Determine the (x, y) coordinate at the center of the cell enclosing the given text.  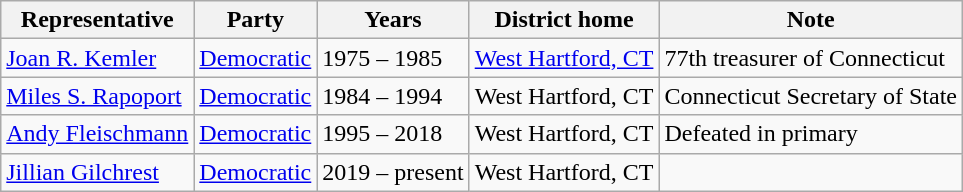
Jillian Gilchrest (98, 172)
District home (564, 20)
1995 – 2018 (393, 134)
2019 – present (393, 172)
Joan R. Kemler (98, 58)
Miles S. Rapoport (98, 96)
1984 – 1994 (393, 96)
Defeated in primary (811, 134)
Connecticut Secretary of State (811, 96)
Note (811, 20)
1975 – 1985 (393, 58)
Andy Fleischmann (98, 134)
77th treasurer of Connecticut (811, 58)
Representative (98, 20)
Years (393, 20)
Party (256, 20)
